Search for the cell housing the specified text and yield its [x, y] center coordinate. 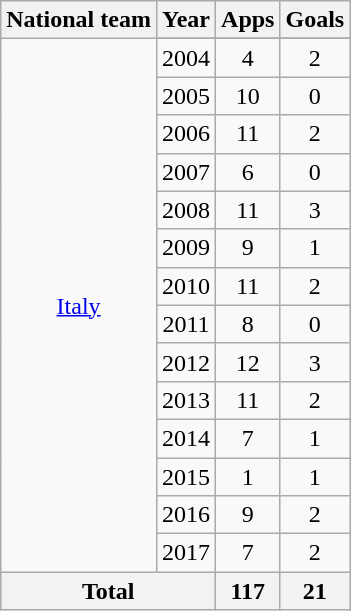
Total [108, 591]
Year [186, 20]
2012 [186, 362]
12 [248, 362]
Italy [79, 306]
2004 [186, 58]
2011 [186, 324]
8 [248, 324]
2016 [186, 515]
2009 [186, 248]
2006 [186, 134]
2014 [186, 438]
2015 [186, 477]
21 [315, 591]
2017 [186, 553]
Apps [248, 20]
6 [248, 172]
4 [248, 58]
2008 [186, 210]
2010 [186, 286]
National team [79, 20]
117 [248, 591]
2005 [186, 96]
2013 [186, 400]
Goals [315, 20]
2007 [186, 172]
10 [248, 96]
